Output the (x, y) coordinate of the center of the cell containing the given text.  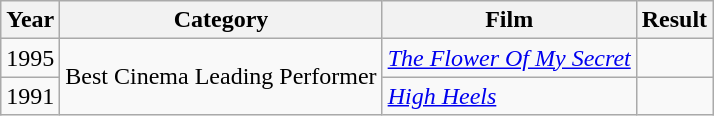
1995 (30, 58)
1991 (30, 96)
High Heels (509, 96)
Best Cinema Leading Performer (221, 77)
Film (509, 20)
Year (30, 20)
Category (221, 20)
Result (674, 20)
The Flower Of My Secret (509, 58)
